Return the [x, y] coordinate for the center point of the cell that contains the specified text.  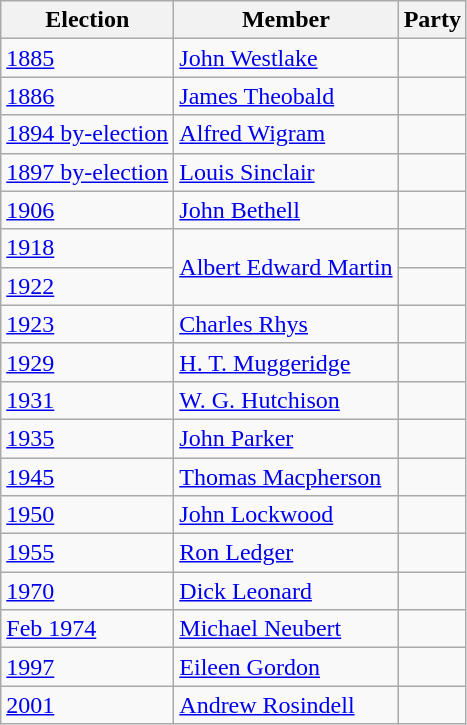
Feb 1974 [88, 629]
John Parker [286, 438]
Member [286, 20]
Eileen Gordon [286, 667]
1935 [88, 438]
Charles Rhys [286, 324]
Louis Sinclair [286, 172]
Michael Neubert [286, 629]
1931 [88, 400]
John Lockwood [286, 515]
1894 by-election [88, 134]
Albert Edward Martin [286, 267]
John Bethell [286, 210]
1945 [88, 477]
Alfred Wigram [286, 134]
1906 [88, 210]
1970 [88, 591]
1929 [88, 362]
1918 [88, 248]
1997 [88, 667]
1886 [88, 96]
Party [432, 20]
1885 [88, 58]
Election [88, 20]
1922 [88, 286]
John Westlake [286, 58]
W. G. Hutchison [286, 400]
James Theobald [286, 96]
2001 [88, 705]
Thomas Macpherson [286, 477]
Andrew Rosindell [286, 705]
1923 [88, 324]
Dick Leonard [286, 591]
Ron Ledger [286, 553]
1950 [88, 515]
H. T. Muggeridge [286, 362]
1955 [88, 553]
1897 by-election [88, 172]
